Determine the (x, y) coordinate at the center of the cell enclosing the given text.  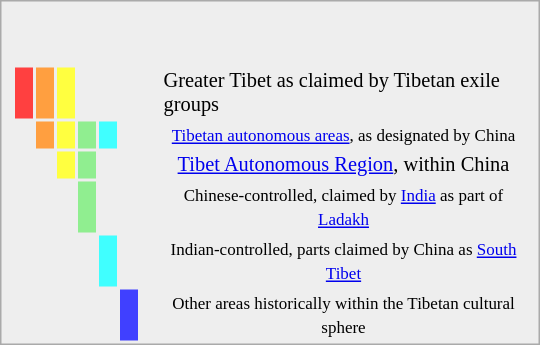
Tibetan autonomous areas, as designated by China (344, 136)
Tibet Autonomous Region, within China (344, 166)
Greater Tibet as claimed by Tibetan exile groups (344, 94)
Indian-controlled, parts claimed by China as South Tibet (344, 262)
Other areas historically within the Tibetan cultural sphere (344, 316)
Chinese-controlled, claimed by India as part of Ladakh (344, 208)
